From the cell containing the given text, extract its center point as [X, Y] coordinate. 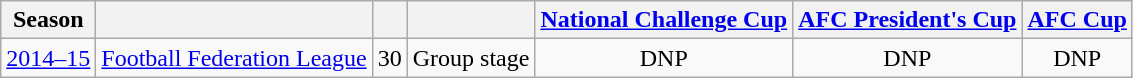
AFC President's Cup [908, 20]
30 [390, 58]
AFC Cup [1077, 20]
Group stage [471, 58]
Season [48, 20]
2014–15 [48, 58]
Football Federation League [234, 58]
National Challenge Cup [664, 20]
